Return the [x, y] coordinate for the center point of the cell that contains the specified text.  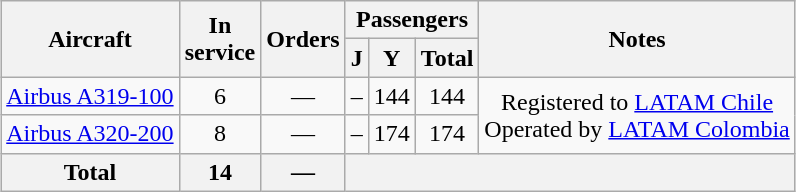
Inservice [220, 39]
Notes [637, 39]
Airbus A319-100 [90, 96]
Passengers [412, 20]
6 [220, 96]
Y [392, 58]
8 [220, 134]
14 [220, 172]
Airbus A320-200 [90, 134]
Aircraft [90, 39]
Orders [303, 39]
Registered to LATAM ChileOperated by LATAM Colombia [637, 115]
J [356, 58]
